Output the [X, Y] coordinate of the center of the cell containing the given text.  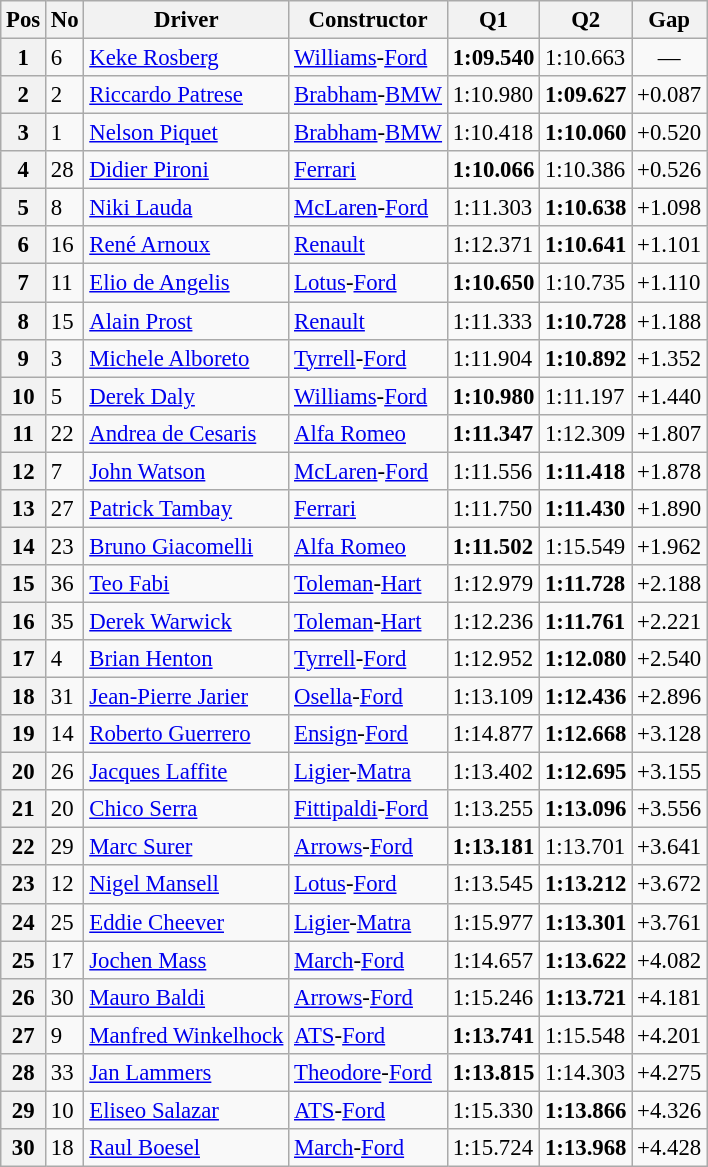
1:11.502 [493, 546]
+4.428 [670, 1148]
1:11.556 [493, 471]
1:11.347 [493, 433]
1:11.430 [586, 509]
Pos [24, 20]
1:10.386 [586, 170]
1:13.545 [493, 885]
+4.082 [670, 960]
1:10.638 [586, 208]
+4.201 [670, 1035]
1:11.197 [586, 396]
+3.128 [670, 734]
1:11.333 [493, 321]
+1.101 [670, 245]
René Arnoux [186, 245]
1:15.548 [586, 1035]
+2.188 [670, 584]
Chico Serra [186, 809]
1:13.815 [493, 1073]
Riccardo Patrese [186, 95]
1:12.436 [586, 697]
19 [24, 734]
1:11.761 [586, 621]
Jean-Pierre Jarier [186, 697]
1:15.246 [493, 997]
1:11.750 [493, 509]
+1.890 [670, 509]
Nigel Mansell [186, 885]
1:12.952 [493, 659]
Constructor [368, 20]
35 [65, 621]
+3.672 [670, 885]
1:10.728 [586, 321]
Marc Surer [186, 847]
+1.878 [670, 471]
No [65, 20]
1:15.330 [493, 1110]
1:10.066 [493, 170]
1:10.418 [493, 133]
1:10.060 [586, 133]
31 [65, 697]
+1.098 [670, 208]
Alain Prost [186, 321]
1:13.402 [493, 772]
1:12.979 [493, 584]
1:10.892 [586, 358]
+4.275 [670, 1073]
Didier Pironi [186, 170]
36 [65, 584]
Fittipaldi-Ford [368, 809]
1:09.627 [586, 95]
+0.526 [670, 170]
1:13.212 [586, 885]
1:12.695 [586, 772]
33 [65, 1073]
1:11.728 [586, 584]
1:12.309 [586, 433]
1:14.877 [493, 734]
1:13.301 [586, 922]
1:12.668 [586, 734]
+0.520 [670, 133]
1:09.540 [493, 58]
John Watson [186, 471]
1:10.735 [586, 283]
Derek Daly [186, 396]
1:13.741 [493, 1035]
Jacques Laffite [186, 772]
+0.087 [670, 95]
Eliseo Salazar [186, 1110]
Michele Alboreto [186, 358]
+3.155 [670, 772]
+2.896 [670, 697]
1:13.622 [586, 960]
+3.761 [670, 922]
+4.181 [670, 997]
+3.641 [670, 847]
Keke Rosberg [186, 58]
Osella-Ford [368, 697]
1:15.724 [493, 1148]
+1.110 [670, 283]
Nelson Piquet [186, 133]
1:10.641 [586, 245]
Q2 [586, 20]
Raul Boesel [186, 1148]
1:14.657 [493, 960]
1:11.418 [586, 471]
+1.188 [670, 321]
1:10.650 [493, 283]
1:13.866 [586, 1110]
1:13.181 [493, 847]
1:14.303 [586, 1073]
1:13.109 [493, 697]
Gap [670, 20]
1:10.663 [586, 58]
— [670, 58]
+2.221 [670, 621]
Elio de Angelis [186, 283]
1:15.977 [493, 922]
1:12.236 [493, 621]
1:12.371 [493, 245]
1:13.255 [493, 809]
+1.807 [670, 433]
Theodore-Ford [368, 1073]
Roberto Guerrero [186, 734]
+4.326 [670, 1110]
1:13.721 [586, 997]
Bruno Giacomelli [186, 546]
1:13.096 [586, 809]
Patrick Tambay [186, 509]
Derek Warwick [186, 621]
Eddie Cheever [186, 922]
Jochen Mass [186, 960]
Jan Lammers [186, 1073]
+1.440 [670, 396]
1:13.701 [586, 847]
Mauro Baldi [186, 997]
1:11.303 [493, 208]
+2.540 [670, 659]
Teo Fabi [186, 584]
13 [24, 509]
Andrea de Cesaris [186, 433]
21 [24, 809]
Q1 [493, 20]
Brian Henton [186, 659]
Driver [186, 20]
Niki Lauda [186, 208]
1:13.968 [586, 1148]
+3.556 [670, 809]
Manfred Winkelhock [186, 1035]
+1.962 [670, 546]
Ensign-Ford [368, 734]
1:12.080 [586, 659]
1:15.549 [586, 546]
+1.352 [670, 358]
24 [24, 922]
1:11.904 [493, 358]
